Find where the given text appears and provide that cell's center as [X, Y] coordinate. 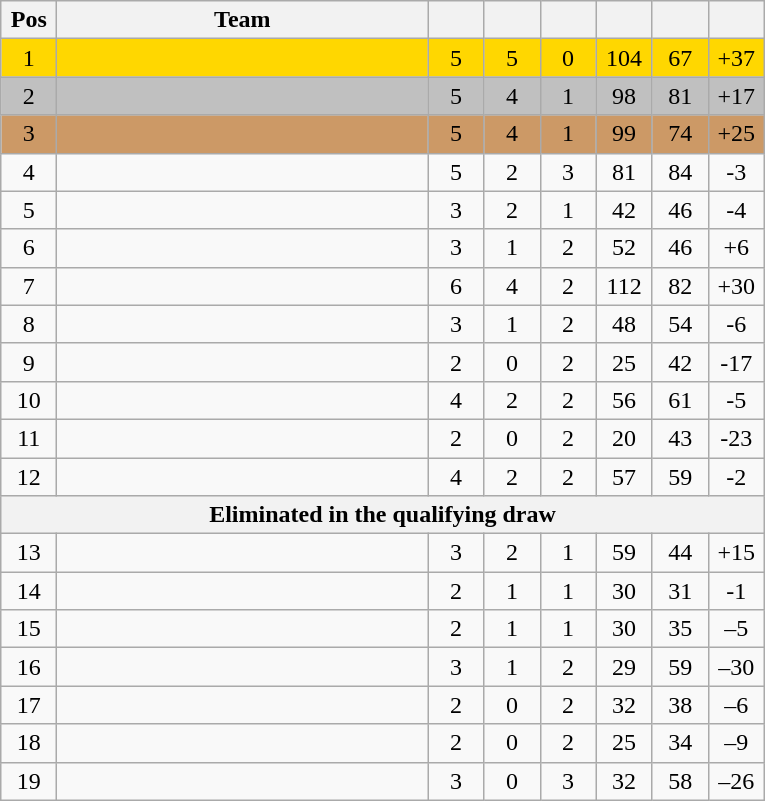
74 [680, 134]
14 [29, 591]
38 [680, 705]
-3 [736, 172]
20 [624, 438]
61 [680, 400]
–5 [736, 629]
–6 [736, 705]
10 [29, 400]
99 [624, 134]
-17 [736, 362]
-5 [736, 400]
–26 [736, 781]
+15 [736, 553]
-23 [736, 438]
Team [242, 20]
67 [680, 58]
58 [680, 781]
112 [624, 286]
–30 [736, 667]
11 [29, 438]
35 [680, 629]
57 [624, 477]
-4 [736, 210]
9 [29, 362]
31 [680, 591]
+17 [736, 96]
18 [29, 743]
Pos [29, 20]
8 [29, 324]
19 [29, 781]
82 [680, 286]
-6 [736, 324]
15 [29, 629]
54 [680, 324]
44 [680, 553]
+37 [736, 58]
98 [624, 96]
29 [624, 667]
Eliminated in the qualifying draw [383, 515]
48 [624, 324]
52 [624, 248]
56 [624, 400]
16 [29, 667]
7 [29, 286]
-2 [736, 477]
17 [29, 705]
34 [680, 743]
84 [680, 172]
+6 [736, 248]
-1 [736, 591]
+30 [736, 286]
13 [29, 553]
104 [624, 58]
+25 [736, 134]
–9 [736, 743]
43 [680, 438]
12 [29, 477]
